Identify which cell holds the provided text, then report its (x, y) central coordinate. 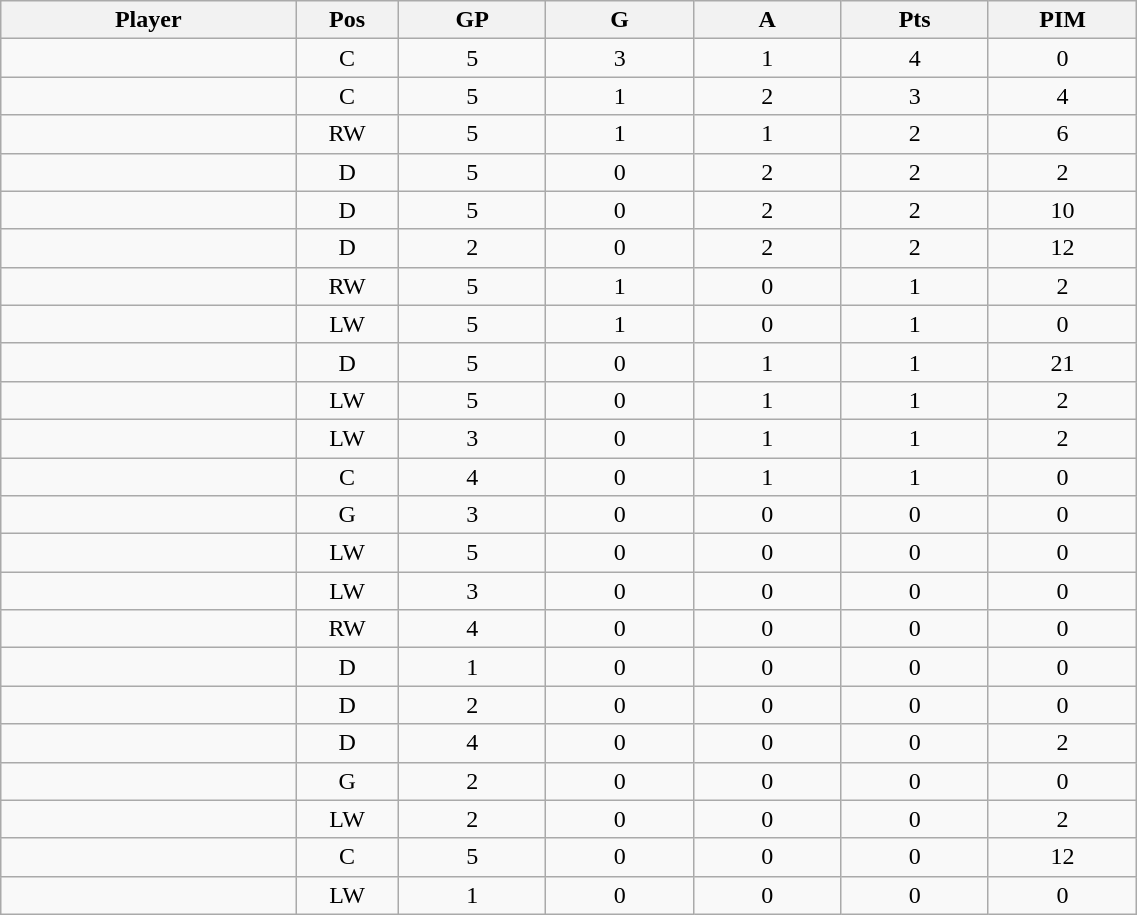
Player (148, 20)
GP (472, 20)
21 (1062, 362)
Pts (914, 20)
6 (1062, 134)
Pos (348, 20)
10 (1062, 210)
A (766, 20)
PIM (1062, 20)
